Detect which cell encompasses the target text, then output its [x, y] center coordinate. 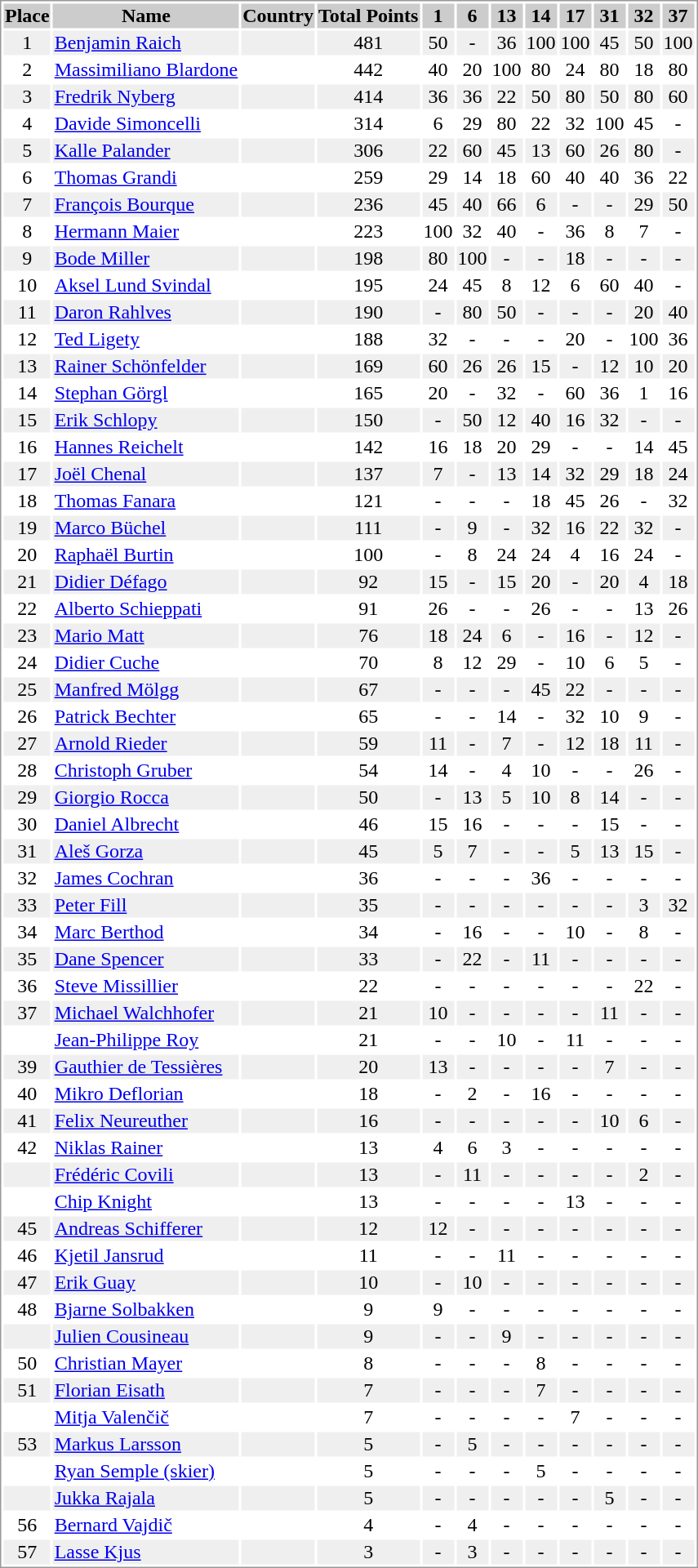
Didier Défago [146, 582]
150 [367, 421]
27 [27, 744]
53 [27, 1445]
Gauthier de Tessières [146, 1067]
Daron Rahlves [146, 313]
19 [27, 528]
Felix Neureuther [146, 1121]
Massimiliano Blardone [146, 69]
190 [367, 313]
314 [367, 123]
76 [367, 636]
169 [367, 367]
Ted Ligety [146, 339]
Hermann Maier [146, 231]
Daniel Albrecht [146, 824]
121 [367, 501]
Erik Schlopy [146, 421]
Country [278, 16]
Florian Eisath [146, 1391]
91 [367, 608]
Jean-Philippe Roy [146, 1040]
Stephan Görgl [146, 393]
70 [367, 662]
Steve Missillier [146, 986]
54 [367, 770]
Chip Knight [146, 1201]
306 [367, 151]
165 [367, 393]
41 [27, 1121]
47 [27, 1283]
198 [367, 259]
Giorgio Rocca [146, 798]
Aleš Gorza [146, 852]
Ryan Semple (skier) [146, 1471]
Place [27, 16]
137 [367, 474]
Rainer Schönfelder [146, 367]
59 [367, 744]
414 [367, 97]
Dane Spencer [146, 960]
195 [367, 285]
Marco Büchel [146, 528]
Mario Matt [146, 636]
Alberto Schieppati [146, 608]
481 [367, 43]
42 [27, 1147]
56 [27, 1525]
Name [146, 16]
Aksel Lund Svindal [146, 285]
Kalle Palander [146, 151]
Kjetil Jansrud [146, 1255]
57 [27, 1552]
Lasse Kjus [146, 1552]
28 [27, 770]
Didier Cuche [146, 662]
Davide Simoncelli [146, 123]
Michael Walchhofer [146, 1013]
James Cochran [146, 878]
Mikro Deflorian [146, 1094]
Andreas Schifferer [146, 1229]
188 [367, 339]
51 [27, 1391]
111 [367, 528]
48 [27, 1309]
François Bourque [146, 205]
Frédéric Covili [146, 1175]
67 [367, 690]
223 [367, 231]
Total Points [367, 16]
Raphaël Burtin [146, 555]
Fredrik Nyberg [146, 97]
39 [27, 1067]
Marc Berthod [146, 932]
Markus Larsson [146, 1445]
Christian Mayer [146, 1363]
Hannes Reichelt [146, 447]
65 [367, 716]
142 [367, 447]
Joël Chenal [146, 474]
92 [367, 582]
236 [367, 205]
25 [27, 690]
Mitja Valenčič [146, 1417]
Christoph Gruber [146, 770]
Bode Miller [146, 259]
Thomas Fanara [146, 501]
Thomas Grandi [146, 177]
Erik Guay [146, 1283]
Patrick Bechter [146, 716]
Julien Cousineau [146, 1337]
Niklas Rainer [146, 1147]
Bernard Vajdič [146, 1525]
Bjarne Solbakken [146, 1309]
Manfred Mölgg [146, 690]
Jukka Rajala [146, 1499]
23 [27, 636]
442 [367, 69]
30 [27, 824]
Benjamin Raich [146, 43]
66 [506, 205]
Arnold Rieder [146, 744]
Peter Fill [146, 906]
259 [367, 177]
